Detect which cell encompasses the target text, then output its [x, y] center coordinate. 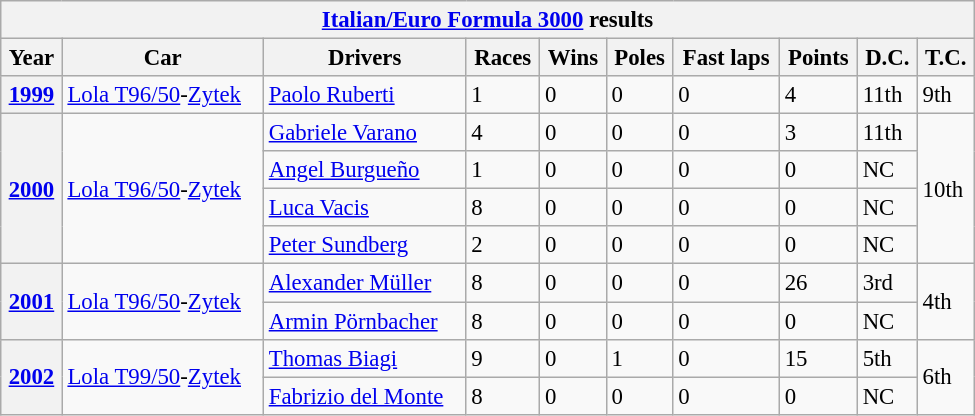
9th [946, 95]
Gabriele Varano [364, 133]
26 [818, 283]
6th [946, 376]
Lola T99/50-Zytek [162, 376]
T.C. [946, 58]
Points [818, 58]
Poles [640, 58]
Angel Burgueño [364, 170]
2002 [32, 376]
Alexander Müller [364, 283]
Armin Pörnbacher [364, 321]
Italian/Euro Formula 3000 results [488, 20]
10th [946, 189]
Peter Sundberg [364, 245]
Races [503, 58]
Year [32, 58]
Fast laps [726, 58]
Fabrizio del Monte [364, 396]
15 [818, 358]
2 [503, 245]
1999 [32, 95]
Drivers [364, 58]
Car [162, 58]
Wins [573, 58]
5th [887, 358]
Paolo Ruberti [364, 95]
3rd [887, 283]
Luca Vacis [364, 208]
4th [946, 302]
2001 [32, 302]
D.C. [887, 58]
3 [818, 133]
9 [503, 358]
Thomas Biagi [364, 358]
2000 [32, 189]
